Return [X, Y] of the center of cell containing provided text 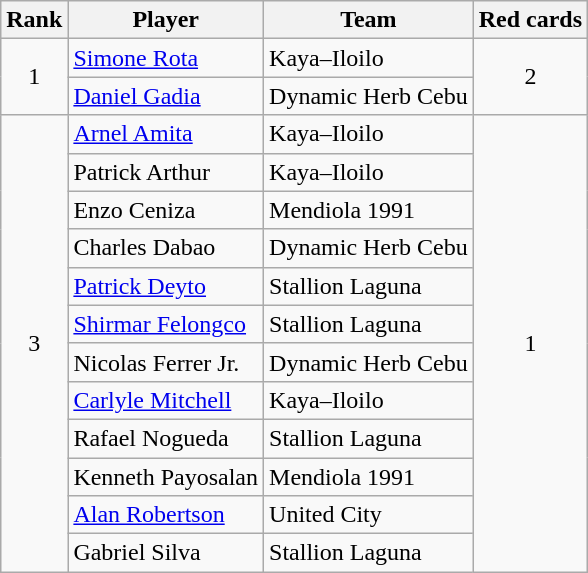
Kenneth Payosalan [166, 477]
Patrick Arthur [166, 172]
Nicolas Ferrer Jr. [166, 362]
Red cards [530, 20]
Enzo Ceniza [166, 210]
3 [34, 344]
2 [530, 77]
Shirmar Felongco [166, 324]
United City [369, 515]
Gabriel Silva [166, 553]
Rank [34, 20]
Arnel Amita [166, 134]
Team [369, 20]
Player [166, 20]
Patrick Deyto [166, 286]
Charles Dabao [166, 248]
Daniel Gadia [166, 96]
Rafael Nogueda [166, 438]
Simone Rota [166, 58]
Alan Robertson [166, 515]
Carlyle Mitchell [166, 400]
